Identify which cell holds the provided text, then report its (X, Y) central coordinate. 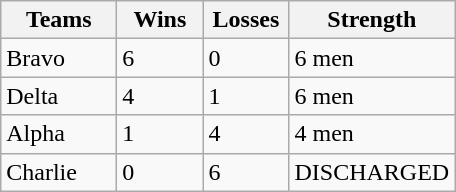
Losses (246, 20)
Teams (59, 20)
Charlie (59, 172)
DISCHARGED (372, 172)
Delta (59, 96)
4 men (372, 134)
Wins (160, 20)
Bravo (59, 58)
Strength (372, 20)
Alpha (59, 134)
